Return (X, Y) of the center of cell containing provided text 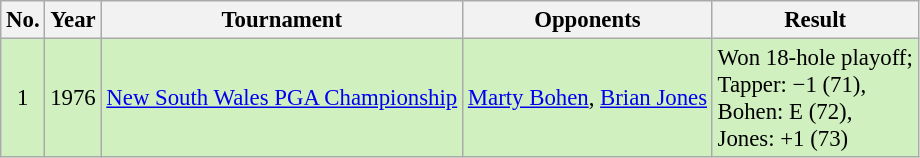
New South Wales PGA Championship (282, 98)
Marty Bohen, Brian Jones (588, 98)
Tournament (282, 20)
1976 (73, 98)
No. (23, 20)
Result (815, 20)
Year (73, 20)
1 (23, 98)
Opponents (588, 20)
Won 18-hole playoff;Tapper: −1 (71),Bohen: E (72),Jones: +1 (73) (815, 98)
